Detect which cell encompasses the target text, then output its (X, Y) center coordinate. 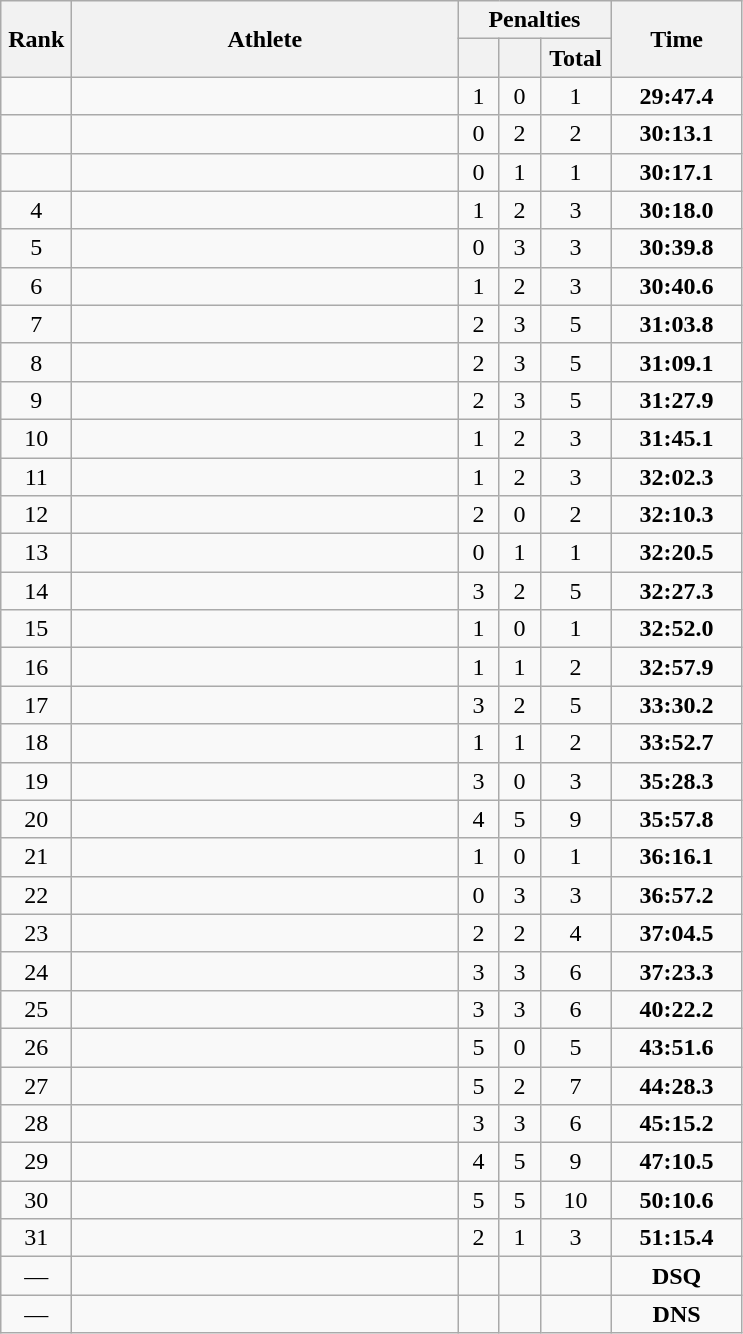
47:10.5 (676, 1162)
30:18.0 (676, 210)
8 (36, 362)
43:51.6 (676, 1047)
32:52.0 (676, 629)
11 (36, 477)
44:28.3 (676, 1085)
30:39.8 (676, 248)
18 (36, 743)
22 (36, 895)
DNS (676, 1314)
13 (36, 553)
Time (676, 39)
Rank (36, 39)
35:28.3 (676, 781)
15 (36, 629)
36:16.1 (676, 857)
32:20.5 (676, 553)
Penalties (534, 20)
14 (36, 591)
35:57.8 (676, 819)
50:10.6 (676, 1200)
37:04.5 (676, 933)
37:23.3 (676, 971)
26 (36, 1047)
31:03.8 (676, 324)
25 (36, 1009)
23 (36, 933)
24 (36, 971)
31 (36, 1238)
32:02.3 (676, 477)
36:57.2 (676, 895)
31:45.1 (676, 438)
30:13.1 (676, 134)
Total (576, 58)
16 (36, 667)
30:40.6 (676, 286)
32:57.9 (676, 667)
17 (36, 705)
32:10.3 (676, 515)
DSQ (676, 1276)
21 (36, 857)
31:09.1 (676, 362)
Athlete (265, 39)
29 (36, 1162)
20 (36, 819)
30 (36, 1200)
32:27.3 (676, 591)
30:17.1 (676, 172)
28 (36, 1124)
19 (36, 781)
33:30.2 (676, 705)
51:15.4 (676, 1238)
33:52.7 (676, 743)
45:15.2 (676, 1124)
40:22.2 (676, 1009)
31:27.9 (676, 400)
12 (36, 515)
29:47.4 (676, 96)
27 (36, 1085)
